Determine the (X, Y) coordinate at the center of the cell enclosing the given text.  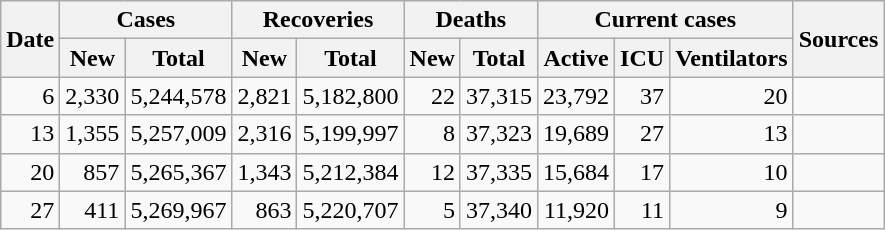
5,212,384 (350, 172)
1,355 (92, 134)
Date (30, 39)
857 (92, 172)
37,340 (498, 210)
5,182,800 (350, 96)
Current cases (665, 20)
5,257,009 (178, 134)
1,343 (264, 172)
411 (92, 210)
ICU (642, 58)
Sources (838, 39)
37,335 (498, 172)
10 (732, 172)
Ventilators (732, 58)
2,821 (264, 96)
5,199,997 (350, 134)
11,920 (576, 210)
5,244,578 (178, 96)
17 (642, 172)
5 (432, 210)
Cases (146, 20)
37 (642, 96)
5,220,707 (350, 210)
Active (576, 58)
5,265,367 (178, 172)
863 (264, 210)
23,792 (576, 96)
19,689 (576, 134)
37,315 (498, 96)
5,269,967 (178, 210)
2,330 (92, 96)
8 (432, 134)
6 (30, 96)
37,323 (498, 134)
9 (732, 210)
12 (432, 172)
Deaths (470, 20)
Recoveries (318, 20)
2,316 (264, 134)
15,684 (576, 172)
22 (432, 96)
11 (642, 210)
